From the cell containing the given text, extract its center point as [X, Y] coordinate. 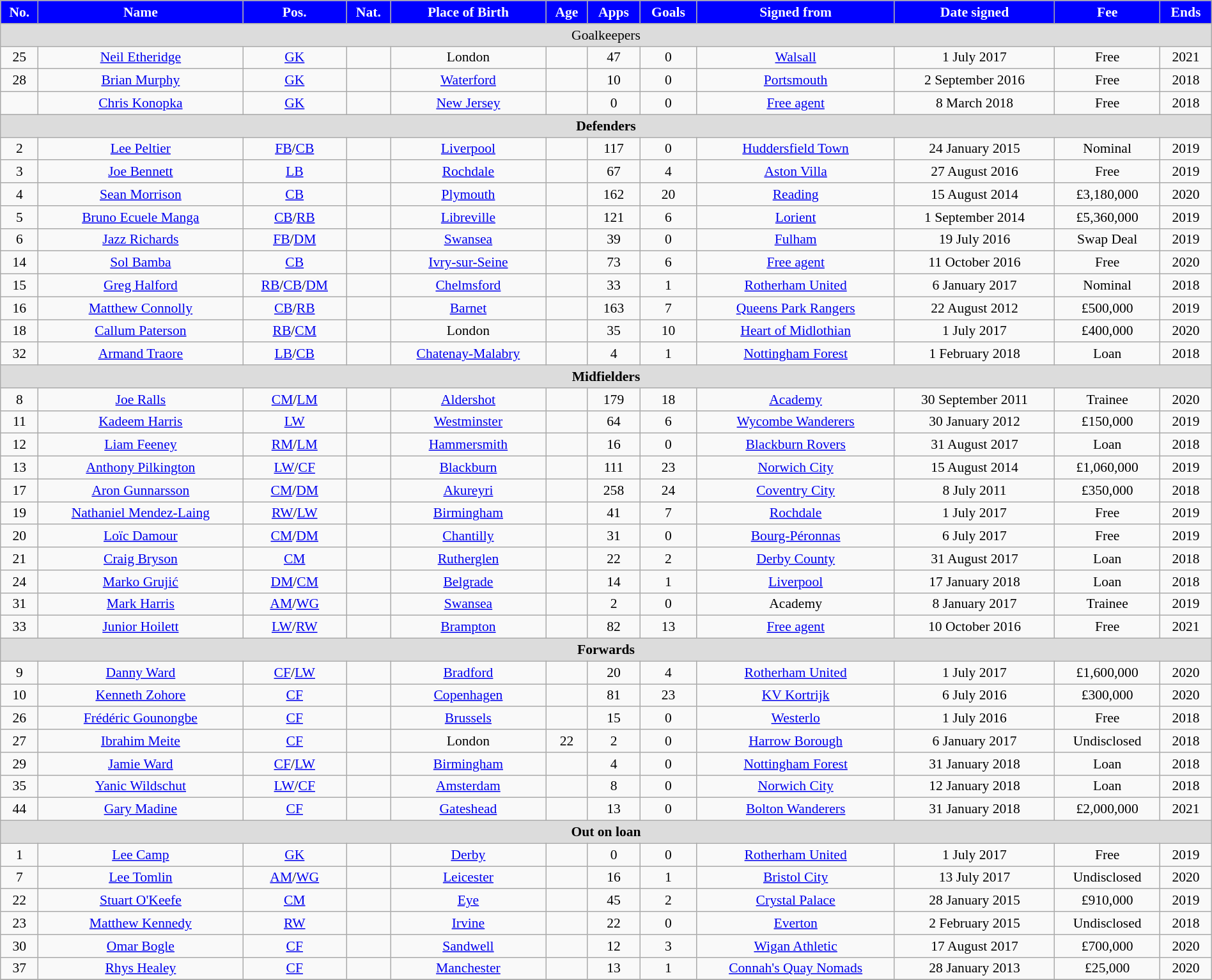
Queens Park Rangers [795, 308]
179 [614, 400]
RM/LM [295, 445]
Ends [1186, 12]
22 August 2012 [974, 308]
45 [614, 901]
FB/CB [295, 149]
Wycombe Wanderers [795, 422]
£700,000 [1107, 946]
New Jersey [468, 104]
17 [19, 490]
Brampton [468, 627]
11 [19, 422]
162 [614, 194]
£3,180,000 [1107, 194]
£150,000 [1107, 422]
64 [614, 422]
Amsterdam [468, 786]
LB/CB [295, 354]
RW [295, 923]
Copenhagen [468, 696]
Chelmsford [468, 286]
Craig Bryson [141, 559]
£400,000 [1107, 331]
24 January 2015 [974, 149]
Pos. [295, 12]
121 [614, 217]
Greg Halford [141, 286]
19 [19, 513]
Lee Camp [141, 855]
Libreville [468, 217]
Fee [1107, 12]
Walsall [795, 58]
Anthony Pilkington [141, 468]
Westminster [468, 422]
CM/LM [295, 400]
Bolton Wanderers [795, 809]
Swap Deal [1107, 240]
Fulham [795, 240]
£5,360,000 [1107, 217]
28 [19, 81]
Hammersmith [468, 445]
9 [19, 673]
Bristol City [795, 878]
Sol Bamba [141, 263]
10 October 2016 [974, 627]
Heart of Midlothian [795, 331]
Lee Peltier [141, 149]
RB/CM [295, 331]
Eye [468, 901]
Liam Feeney [141, 445]
Aston Villa [795, 172]
Everton [795, 923]
£1,600,000 [1107, 673]
Nathaniel Mendez-Laing [141, 513]
17 August 2017 [974, 946]
Chris Konopka [141, 104]
Manchester [468, 968]
30 [19, 946]
12 January 2018 [974, 786]
£25,000 [1107, 968]
6 July 2017 [974, 536]
£300,000 [1107, 696]
Lorient [795, 217]
Omar Bogle [141, 946]
39 [614, 240]
Blackburn [468, 468]
1 September 2014 [974, 217]
Ivry-sur-Seine [468, 263]
Junior Hoilett [141, 627]
Brussels [468, 719]
Leicester [468, 878]
81 [614, 696]
27 [19, 741]
Belgrade [468, 582]
5 [19, 217]
RW/LW [295, 513]
Derby County [795, 559]
Huddersfield Town [795, 149]
1 February 2018 [974, 354]
117 [614, 149]
Goalkeepers [606, 35]
Frédéric Gounongbe [141, 719]
30 January 2012 [974, 422]
Nat. [368, 12]
Name [141, 12]
17 January 2018 [974, 582]
Gateshead [468, 809]
Plymouth [468, 194]
1 July 2016 [974, 719]
28 January 2015 [974, 901]
£910,000 [1107, 901]
DM/CM [295, 582]
LW/RW [295, 627]
Armand Traore [141, 354]
Connah's Quay Nomads [795, 968]
Mark Harris [141, 604]
Gary Madine [141, 809]
Date signed [974, 12]
8 July 2011 [974, 490]
Goals [669, 12]
Westerlo [795, 719]
Jamie Ward [141, 764]
44 [19, 809]
Barnet [468, 308]
FB/DM [295, 240]
26 [19, 719]
Kadeem Harris [141, 422]
Midfielders [606, 377]
37 [19, 968]
Bourg-Péronnas [795, 536]
Rhys Healey [141, 968]
Chantilly [468, 536]
Signed from [795, 12]
25 [19, 58]
Yanic Wildschut [141, 786]
Loïc Damour [141, 536]
11 October 2016 [974, 263]
Reading [795, 194]
13 July 2017 [974, 878]
Out on loan [606, 832]
47 [614, 58]
Harrow Borough [795, 741]
Marko Grujić [141, 582]
Kenneth Zohore [141, 696]
Chatenay-Malabry [468, 354]
LB [295, 172]
8 January 2017 [974, 604]
30 September 2011 [974, 400]
Derby [468, 855]
Aron Gunnarsson [141, 490]
67 [614, 172]
KV Kortrijk [795, 696]
Irvine [468, 923]
Callum Paterson [141, 331]
RB/CB/DM [295, 286]
41 [614, 513]
Matthew Kennedy [141, 923]
£2,000,000 [1107, 809]
Waterford [468, 81]
6 July 2016 [974, 696]
Coventry City [795, 490]
19 July 2016 [974, 240]
Ibrahim Meite [141, 741]
32 [19, 354]
Sandwell [468, 946]
Neil Etheridge [141, 58]
Bruno Ecuele Manga [141, 217]
73 [614, 263]
Aldershot [468, 400]
Wigan Athletic [795, 946]
Crystal Palace [795, 901]
Joe Bennett [141, 172]
Joe Ralls [141, 400]
163 [614, 308]
£500,000 [1107, 308]
82 [614, 627]
Portsmouth [795, 81]
27 August 2016 [974, 172]
Jazz Richards [141, 240]
Bradford [468, 673]
Forwards [606, 650]
Rutherglen [468, 559]
Brian Murphy [141, 81]
£1,060,000 [1107, 468]
8 March 2018 [974, 104]
Age [566, 12]
Defenders [606, 126]
2 February 2015 [974, 923]
Apps [614, 12]
Matthew Connolly [141, 308]
Place of Birth [468, 12]
LW [295, 422]
Akureyri [468, 490]
Danny Ward [141, 673]
111 [614, 468]
£350,000 [1107, 490]
21 [19, 559]
Sean Morrison [141, 194]
28 January 2013 [974, 968]
258 [614, 490]
29 [19, 764]
Lee Tomlin [141, 878]
Stuart O'Keefe [141, 901]
2 September 2016 [974, 81]
No. [19, 12]
Blackburn Rovers [795, 445]
